From the cell containing the given text, extract its center point as [x, y] coordinate. 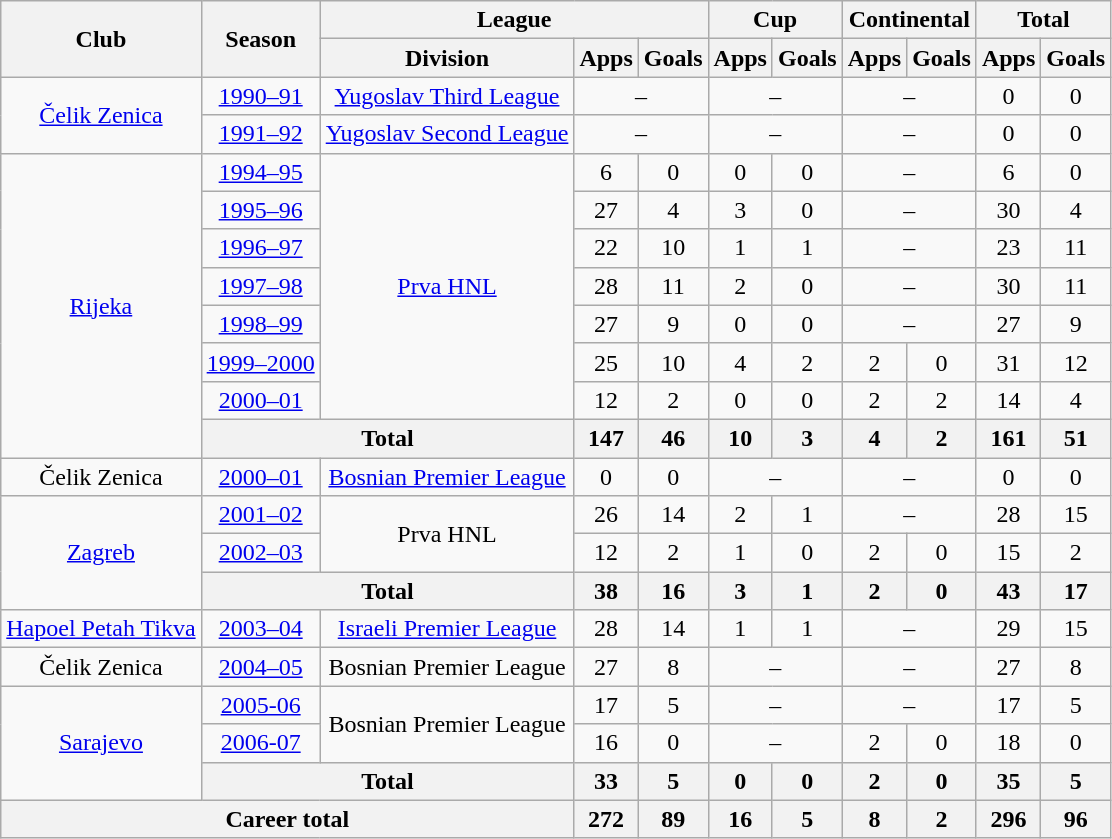
2002–03 [260, 553]
Season [260, 39]
272 [606, 819]
296 [1008, 819]
35 [1008, 781]
Yugoslav Second League [447, 134]
League [514, 20]
1990–91 [260, 96]
51 [1076, 438]
2003–04 [260, 629]
96 [1076, 819]
1991–92 [260, 134]
147 [606, 438]
2001–02 [260, 515]
31 [1008, 362]
25 [606, 362]
33 [606, 781]
1997–98 [260, 286]
1998–99 [260, 324]
Division [447, 58]
Sarajevo [101, 743]
2004–05 [260, 667]
Israeli Premier League [447, 629]
Cup [775, 20]
2005-06 [260, 705]
1995–96 [260, 210]
43 [1008, 591]
161 [1008, 438]
23 [1008, 248]
Yugoslav Third League [447, 96]
26 [606, 515]
Career total [288, 819]
1996–97 [260, 248]
Continental [909, 20]
Zagreb [101, 553]
29 [1008, 629]
89 [673, 819]
38 [606, 591]
18 [1008, 743]
Hapoel Petah Tikva [101, 629]
Club [101, 39]
1999–2000 [260, 362]
22 [606, 248]
Rijeka [101, 305]
1994–95 [260, 172]
46 [673, 438]
2006-07 [260, 743]
